Extract the (x, y) coordinate from the center of the cell holding the provided text.  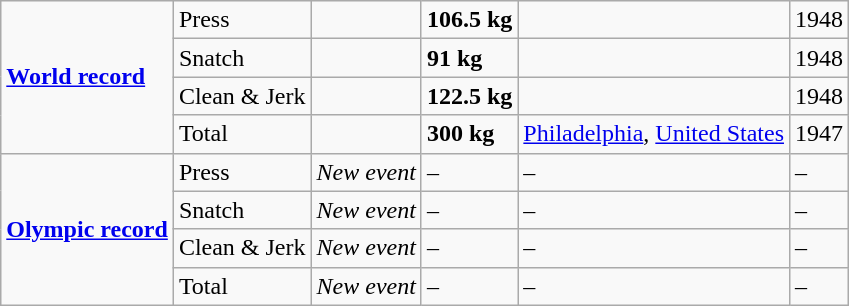
300 kg (469, 134)
1947 (820, 134)
106.5 kg (469, 20)
Philadelphia, United States (654, 134)
91 kg (469, 58)
Olympic record (88, 229)
122.5 kg (469, 96)
World record (88, 77)
